Output the [x, y] coordinate of the center of the cell containing the given text.  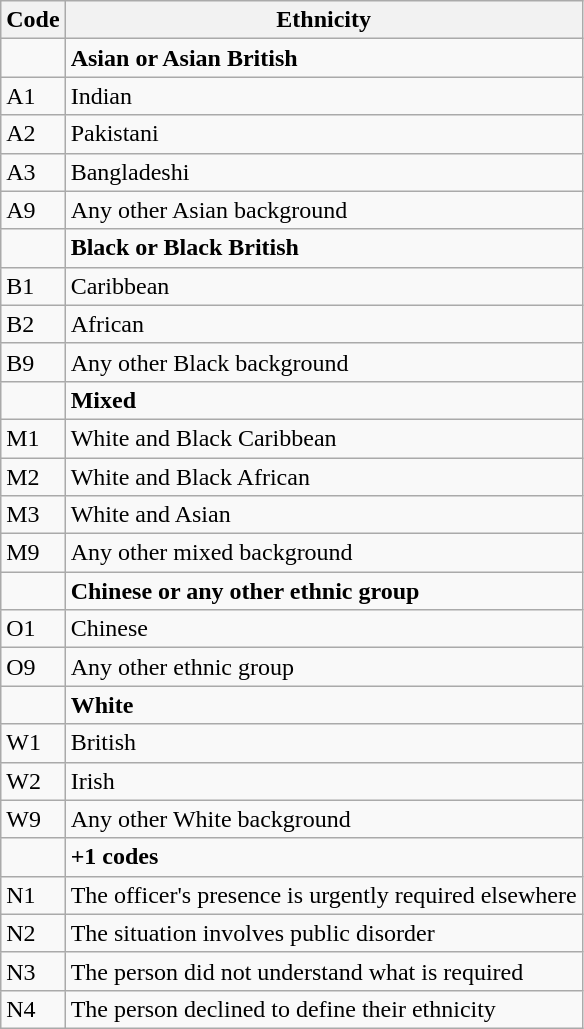
British [324, 743]
White [324, 705]
M2 [33, 477]
Any other Asian background [324, 210]
M9 [33, 553]
The person did not understand what is required [324, 971]
A9 [33, 210]
Bangladeshi [324, 172]
A3 [33, 172]
White and Black African [324, 477]
Asian or Asian British [324, 58]
W9 [33, 819]
A2 [33, 134]
African [324, 324]
B9 [33, 362]
Pakistani [324, 134]
Code [33, 20]
Black or Black British [324, 248]
The situation involves public disorder [324, 933]
M1 [33, 438]
Ethnicity [324, 20]
+1 codes [324, 857]
M3 [33, 515]
N1 [33, 895]
Any other White background [324, 819]
W1 [33, 743]
Indian [324, 96]
O1 [33, 629]
Any other Black background [324, 362]
White and Asian [324, 515]
The officer's presence is urgently required elsewhere [324, 895]
W2 [33, 781]
The person declined to define their ethnicity [324, 1009]
B2 [33, 324]
N4 [33, 1009]
Mixed [324, 400]
Caribbean [324, 286]
N2 [33, 933]
A1 [33, 96]
N3 [33, 971]
Chinese or any other ethnic group [324, 591]
Chinese [324, 629]
Irish [324, 781]
Any other ethnic group [324, 667]
B1 [33, 286]
Any other mixed background [324, 553]
White and Black Caribbean [324, 438]
O9 [33, 667]
